Locate the cell with the specified text and output its [x, y] center coordinate. 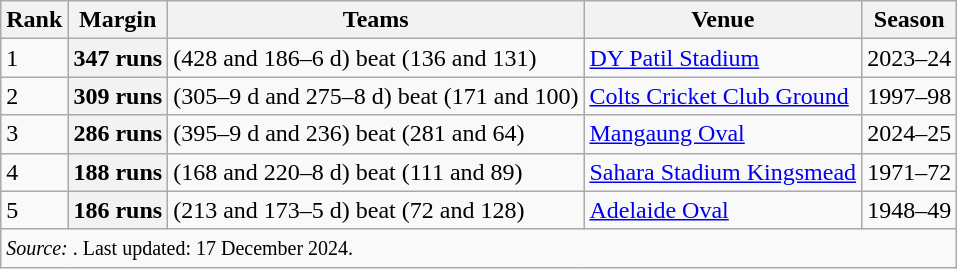
Colts Cricket Club Ground [723, 96]
Adelaide Oval [723, 210]
Mangaung Oval [723, 134]
Sahara Stadium Kingsmead [723, 172]
2023–24 [910, 58]
(213 and 173–5 d) beat (72 and 128) [376, 210]
1 [34, 58]
(395–9 d and 236) beat (281 and 64) [376, 134]
1971–72 [910, 172]
347 runs [118, 58]
Source: . Last updated: 17 December 2024. [479, 248]
2024–25 [910, 134]
DY Patil Stadium [723, 58]
Margin [118, 20]
2 [34, 96]
5 [34, 210]
186 runs [118, 210]
Teams [376, 20]
1948–49 [910, 210]
286 runs [118, 134]
1997–98 [910, 96]
3 [34, 134]
Season [910, 20]
4 [34, 172]
188 runs [118, 172]
(428 and 186–6 d) beat (136 and 131) [376, 58]
Rank [34, 20]
(305–9 d and 275–8 d) beat (171 and 100) [376, 96]
Venue [723, 20]
(168 and 220–8 d) beat (111 and 89) [376, 172]
309 runs [118, 96]
